From the cell containing the given text, extract its center point as (x, y) coordinate. 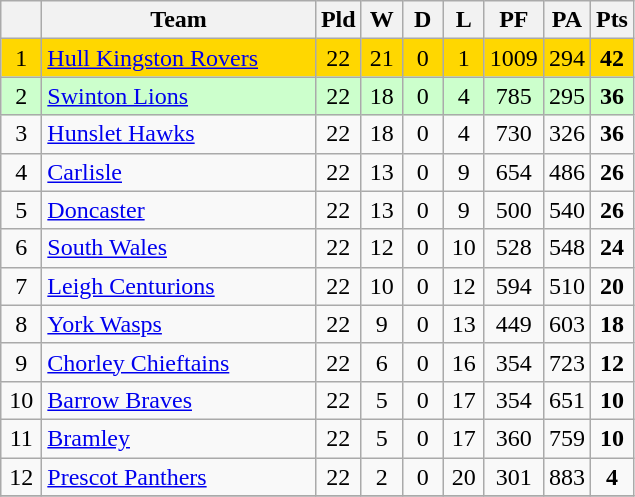
Carlisle (179, 172)
449 (514, 324)
Pld (338, 20)
603 (566, 324)
723 (566, 362)
294 (566, 58)
L (464, 20)
548 (566, 248)
PA (566, 20)
654 (514, 172)
16 (464, 362)
651 (566, 400)
301 (514, 477)
594 (514, 286)
1009 (514, 58)
Hull Kingston Rovers (179, 58)
PF (514, 20)
Prescot Panthers (179, 477)
326 (566, 134)
Leigh Centurions (179, 286)
528 (514, 248)
7 (22, 286)
W (382, 20)
South Wales (179, 248)
Team (179, 20)
730 (514, 134)
883 (566, 477)
11 (22, 438)
360 (514, 438)
3 (22, 134)
500 (514, 210)
Swinton Lions (179, 96)
759 (566, 438)
295 (566, 96)
Pts (612, 20)
540 (566, 210)
Doncaster (179, 210)
D (422, 20)
8 (22, 324)
24 (612, 248)
486 (566, 172)
Hunslet Hawks (179, 134)
510 (566, 286)
Barrow Braves (179, 400)
Bramley (179, 438)
42 (612, 58)
21 (382, 58)
York Wasps (179, 324)
785 (514, 96)
Chorley Chieftains (179, 362)
